From the cell containing the given text, extract its center point as [x, y] coordinate. 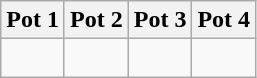
Pot 1 [33, 20]
Pot 4 [224, 20]
Pot 2 [96, 20]
Pot 3 [160, 20]
